Identify which cell holds the provided text, then report its (X, Y) central coordinate. 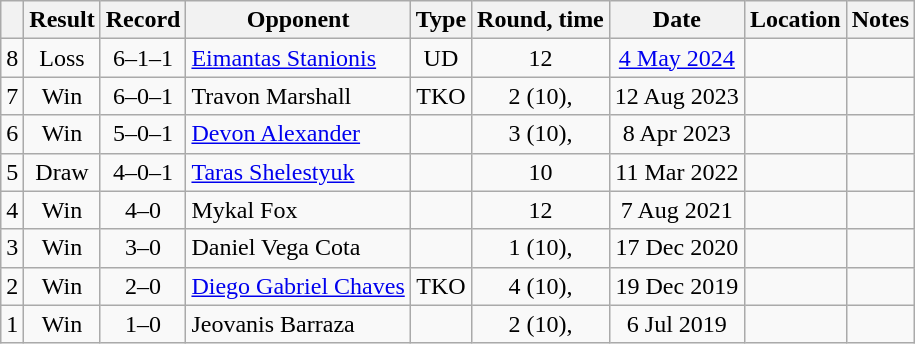
7 Aug 2021 (676, 210)
1 (12, 324)
Round, time (541, 20)
1 (10), (541, 248)
UD (440, 58)
4 May 2024 (676, 58)
4–0 (143, 210)
3 (12, 248)
Mykal Fox (298, 210)
Date (676, 20)
3 (10), (541, 134)
Jeovanis Barraza (298, 324)
Devon Alexander (298, 134)
6 Jul 2019 (676, 324)
11 Mar 2022 (676, 172)
5–0–1 (143, 134)
17 Dec 2020 (676, 248)
1–0 (143, 324)
Eimantas Stanionis (298, 58)
6–0–1 (143, 96)
Loss (62, 58)
Draw (62, 172)
Result (62, 20)
19 Dec 2019 (676, 286)
Diego Gabriel Chaves (298, 286)
Notes (880, 20)
6 (12, 134)
Opponent (298, 20)
12 Aug 2023 (676, 96)
6–1–1 (143, 58)
8 (12, 58)
Record (143, 20)
4 (10), (541, 286)
Type (440, 20)
4–0–1 (143, 172)
5 (12, 172)
2–0 (143, 286)
Taras Shelestyuk (298, 172)
8 Apr 2023 (676, 134)
4 (12, 210)
10 (541, 172)
Travon Marshall (298, 96)
7 (12, 96)
2 (12, 286)
Location (795, 20)
3–0 (143, 248)
Daniel Vega Cota (298, 248)
